Pinpoint the cell where the given text exists, returning its [x, y] midpoint coordinate. 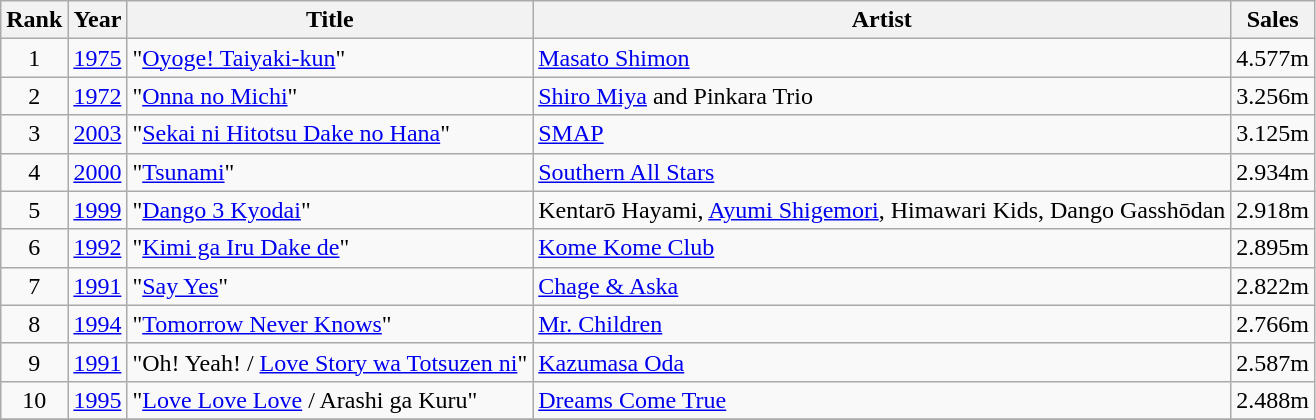
4 [34, 172]
2.587m [1273, 362]
1972 [98, 96]
SMAP [882, 134]
3.125m [1273, 134]
"Oh! Yeah! / Love Story wa Totsuzen ni" [330, 362]
4.577m [1273, 58]
2000 [98, 172]
Kazumasa Oda [882, 362]
Chage & Aska [882, 286]
2 [34, 96]
2.895m [1273, 248]
1 [34, 58]
2.934m [1273, 172]
2.918m [1273, 210]
Dreams Come True [882, 400]
Shiro Miya and Pinkara Trio [882, 96]
2.488m [1273, 400]
9 [34, 362]
Artist [882, 20]
3 [34, 134]
Masato Shimon [882, 58]
1994 [98, 324]
2.766m [1273, 324]
"Say Yes" [330, 286]
1975 [98, 58]
8 [34, 324]
"Love Love Love / Arashi ga Kuru" [330, 400]
1995 [98, 400]
Kentarō Hayami, Ayumi Shigemori, Himawari Kids, Dango Gasshōdan [882, 210]
"Kimi ga Iru Dake de" [330, 248]
Mr. Children [882, 324]
Southern All Stars [882, 172]
3.256m [1273, 96]
2003 [98, 134]
"Oyoge! Taiyaki-kun" [330, 58]
Sales [1273, 20]
1999 [98, 210]
Year [98, 20]
"Tsunami" [330, 172]
"Tomorrow Never Knows" [330, 324]
Kome Kome Club [882, 248]
5 [34, 210]
Title [330, 20]
2.822m [1273, 286]
Rank [34, 20]
7 [34, 286]
"Dango 3 Kyodai" [330, 210]
10 [34, 400]
"Onna no Michi" [330, 96]
6 [34, 248]
"Sekai ni Hitotsu Dake no Hana" [330, 134]
1992 [98, 248]
